Identify which cell holds the provided text, then report its [X, Y] central coordinate. 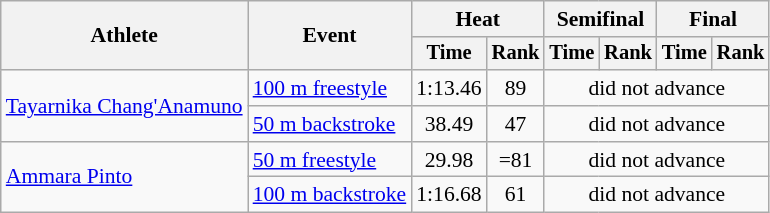
Tayarnika Chang'Anamuno [124, 106]
61 [516, 195]
Final [713, 19]
50 m backstroke [330, 124]
Ammara Pinto [124, 178]
100 m backstroke [330, 195]
Athlete [124, 36]
29.98 [448, 160]
50 m freestyle [330, 160]
100 m freestyle [330, 88]
Semifinal [600, 19]
Event [330, 36]
47 [516, 124]
1:16.68 [448, 195]
89 [516, 88]
1:13.46 [448, 88]
38.49 [448, 124]
Heat [478, 19]
=81 [516, 160]
